Capture the cell that displays the provided text and extract its (x, y) central coordinate. 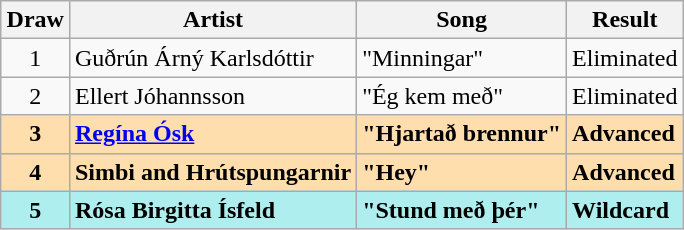
Wildcard (625, 210)
Guðrún Árný Karlsdóttir (212, 58)
"Hey" (462, 172)
2 (35, 96)
3 (35, 134)
"Stund með þér" (462, 210)
Regína Ósk (212, 134)
5 (35, 210)
4 (35, 172)
"Minningar" (462, 58)
1 (35, 58)
Draw (35, 20)
Simbi and Hrútspungarnir (212, 172)
Rósa Birgitta Ísfeld (212, 210)
Ellert Jóhannsson (212, 96)
Song (462, 20)
"Ég kem með" (462, 96)
Artist (212, 20)
"Hjartað brennur" (462, 134)
Result (625, 20)
